Return the (X, Y) coordinate for the center point of the cell that contains the specified text.  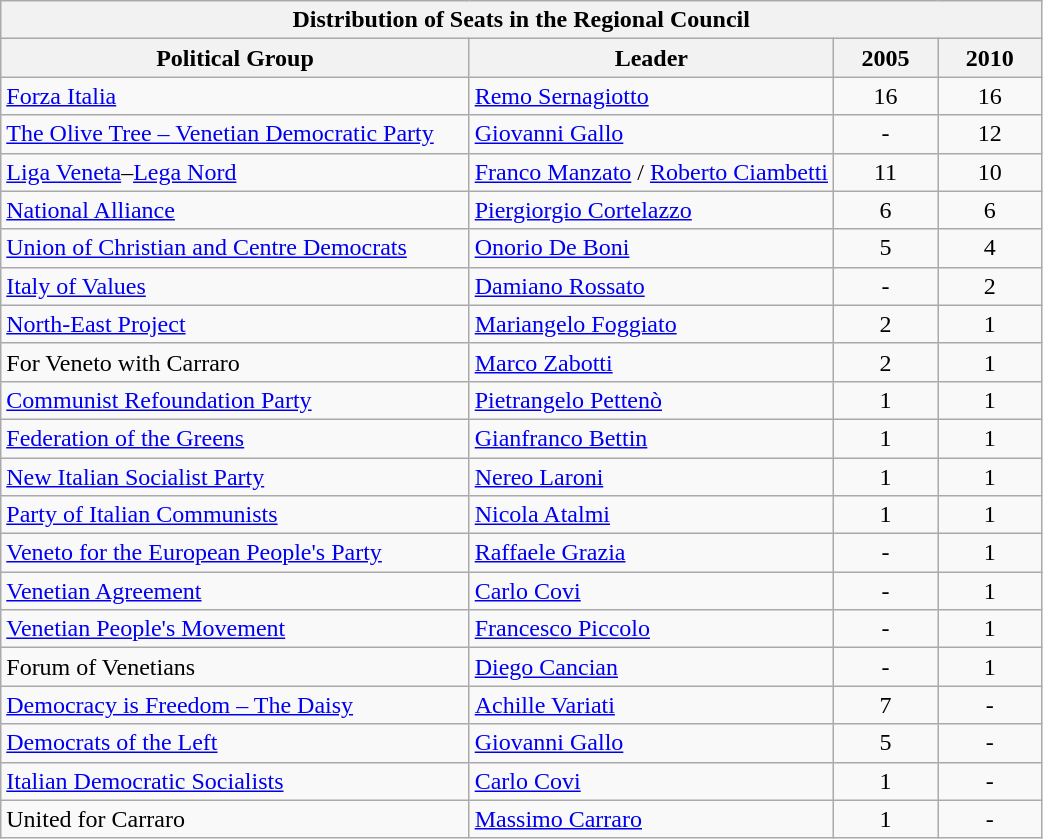
Federation of the Greens (235, 438)
2010 (990, 58)
Democracy is Freedom – The Daisy (235, 705)
7 (885, 705)
2005 (885, 58)
Venetian People's Movement (235, 629)
Italy of Values (235, 286)
Political Group (235, 58)
12 (990, 134)
Marco Zabotti (651, 362)
Diego Cancian (651, 667)
Remo Sernagiotto (651, 96)
North-East Project (235, 324)
Liga Veneta–Lega Nord (235, 172)
Raffaele Grazia (651, 553)
For Veneto with Carraro (235, 362)
New Italian Socialist Party (235, 477)
Party of Italian Communists (235, 515)
Damiano Rossato (651, 286)
Achille Variati (651, 705)
Francesco Piccolo (651, 629)
Nicola Atalmi (651, 515)
Pietrangelo Pettenò (651, 400)
10 (990, 172)
Communist Refoundation Party (235, 400)
Distribution of Seats in the Regional Council (522, 20)
United for Carraro (235, 819)
Gianfranco Bettin (651, 438)
Italian Democratic Socialists (235, 781)
The Olive Tree – Venetian Democratic Party (235, 134)
Onorio De Boni (651, 248)
Veneto for the European People's Party (235, 553)
Piergiorgio Cortelazzo (651, 210)
Forza Italia (235, 96)
4 (990, 248)
Forum of Venetians (235, 667)
Mariangelo Foggiato (651, 324)
National Alliance (235, 210)
Democrats of the Left (235, 743)
11 (885, 172)
Union of Christian and Centre Democrats (235, 248)
Massimo Carraro (651, 819)
Venetian Agreement (235, 591)
Leader (651, 58)
Nereo Laroni (651, 477)
Franco Manzato / Roberto Ciambetti (651, 172)
